Search for the cell housing the specified text and yield its [X, Y] center coordinate. 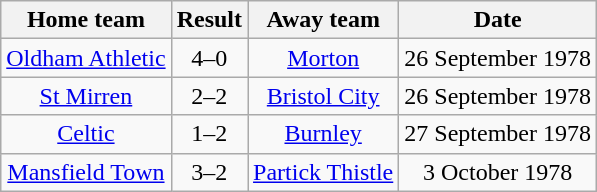
2–2 [209, 96]
Celtic [86, 134]
Partick Thistle [324, 172]
3–2 [209, 172]
1–2 [209, 134]
3 October 1978 [498, 172]
Date [498, 20]
Result [209, 20]
Away team [324, 20]
Oldham Athletic [86, 58]
St Mirren [86, 96]
4–0 [209, 58]
Burnley [324, 134]
Morton [324, 58]
27 September 1978 [498, 134]
Bristol City [324, 96]
Home team [86, 20]
Mansfield Town [86, 172]
